Locate the cell with the specified text and output its (x, y) center coordinate. 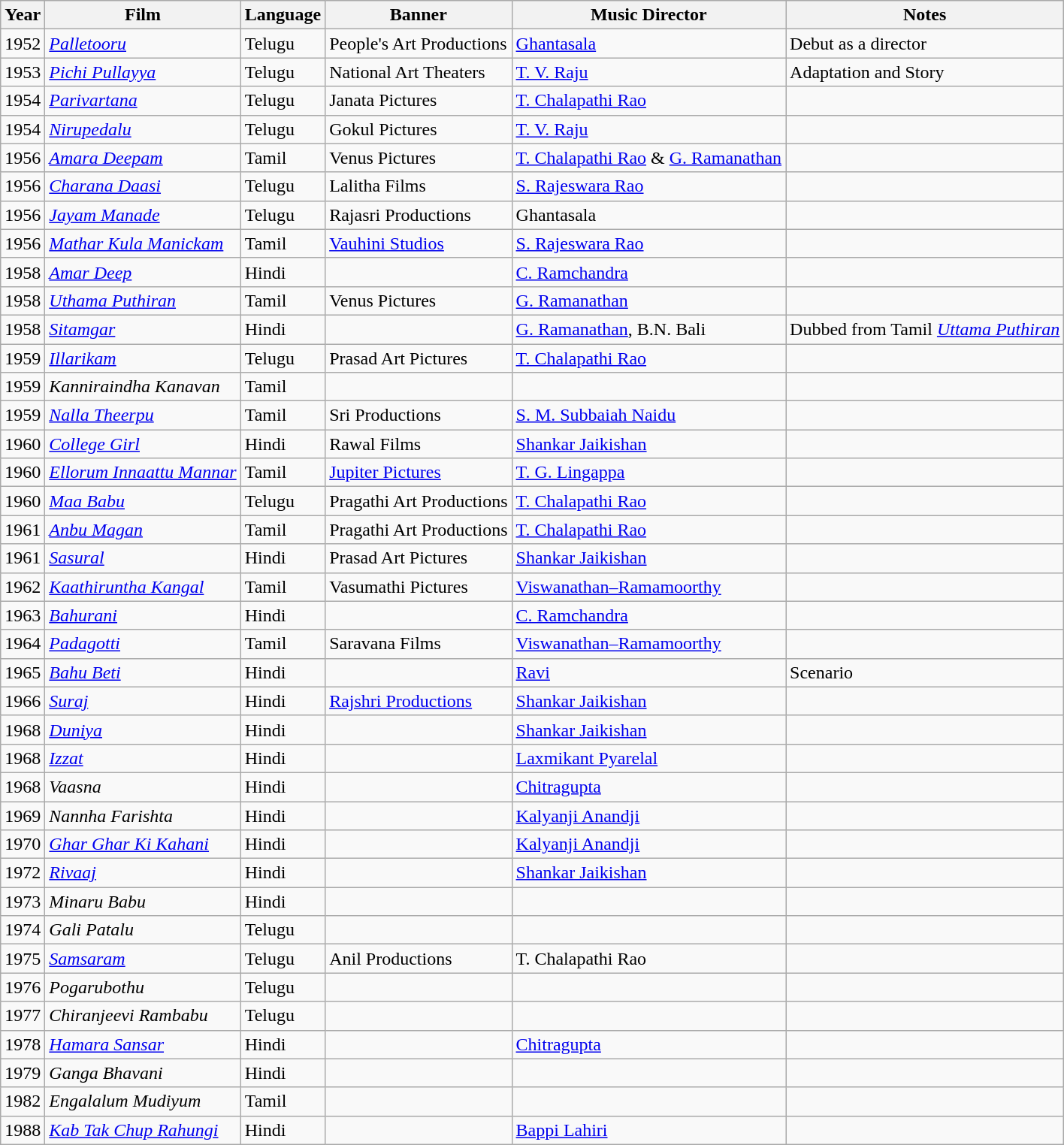
Vaasna (143, 787)
1970 (23, 844)
Bappi Lahiri (649, 1130)
Gokul Pictures (419, 129)
Minaru Babu (143, 902)
Gali Patalu (143, 930)
Suraj (143, 701)
Kaathiruntha Kangal (143, 587)
Film (143, 15)
1982 (23, 1101)
1964 (23, 644)
1952 (23, 44)
Nannha Farishta (143, 815)
Bahurani (143, 615)
Ellorum Innaattu Mannar (143, 473)
Year (23, 15)
Bahu Beti (143, 672)
Banner (419, 15)
Rajshri Productions (419, 701)
Ravi (649, 672)
Ghar Ghar Ki Kahani (143, 844)
Chiranjeevi Rambabu (143, 1016)
Jayam Manade (143, 215)
Duniya (143, 730)
1977 (23, 1016)
1962 (23, 587)
Pichi Pullayya (143, 72)
Nirupedalu (143, 129)
Hamara Sansar (143, 1044)
Kanniraindha Kanavan (143, 387)
Adaptation and Story (925, 72)
Vauhini Studios (419, 243)
People's Art Productions (419, 44)
Sasural (143, 558)
Rajasri Productions (419, 215)
Scenario (925, 672)
Izzat (143, 758)
Samsaram (143, 959)
Mathar Kula Manickam (143, 243)
Parivartana (143, 101)
Kab Tak Chup Rahungi (143, 1130)
Charana Daasi (143, 186)
Laxmikant Pyarelal (649, 758)
Amar Deep (143, 272)
Amara Deepam (143, 158)
1953 (23, 72)
Jupiter Pictures (419, 473)
Illarikam (143, 358)
Rawal Films (419, 444)
Janata Pictures (419, 101)
Anil Productions (419, 959)
1975 (23, 959)
Lalitha Films (419, 186)
1969 (23, 815)
Saravana Films (419, 644)
Palletooru (143, 44)
1966 (23, 701)
1965 (23, 672)
Maa Babu (143, 501)
1973 (23, 902)
1988 (23, 1130)
College Girl (143, 444)
1979 (23, 1073)
Notes (925, 15)
Engalalum Mudiyum (143, 1101)
National Art Theaters (419, 72)
1974 (23, 930)
1972 (23, 873)
Dubbed from Tamil Uttama Puthiran (925, 329)
1963 (23, 615)
G. Ramanathan (649, 301)
1978 (23, 1044)
Nalla Theerpu (143, 415)
Anbu Magan (143, 530)
T. Chalapathi Rao & G. Ramanathan (649, 158)
Ganga Bhavani (143, 1073)
Uthama Puthiran (143, 301)
S. M. Subbaiah Naidu (649, 415)
Language (283, 15)
Pogarubothu (143, 987)
Sitamgar (143, 329)
Padagotti (143, 644)
Sri Productions (419, 415)
T. G. Lingappa (649, 473)
Rivaaj (143, 873)
1976 (23, 987)
G. Ramanathan, B.N. Bali (649, 329)
Debut as a director (925, 44)
Music Director (649, 15)
Vasumathi Pictures (419, 587)
